From the cell containing the given text, extract its center point as [x, y] coordinate. 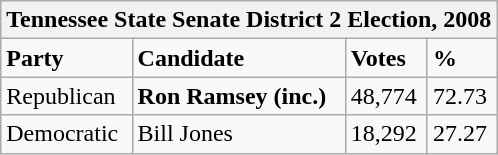
Bill Jones [238, 134]
Ron Ramsey (inc.) [238, 96]
Tennessee State Senate District 2 Election, 2008 [249, 20]
Candidate [238, 58]
Party [66, 58]
18,292 [386, 134]
Votes [386, 58]
48,774 [386, 96]
Democratic [66, 134]
% [462, 58]
Republican [66, 96]
27.27 [462, 134]
72.73 [462, 96]
